Locate the cell with the specified text and output its (X, Y) center coordinate. 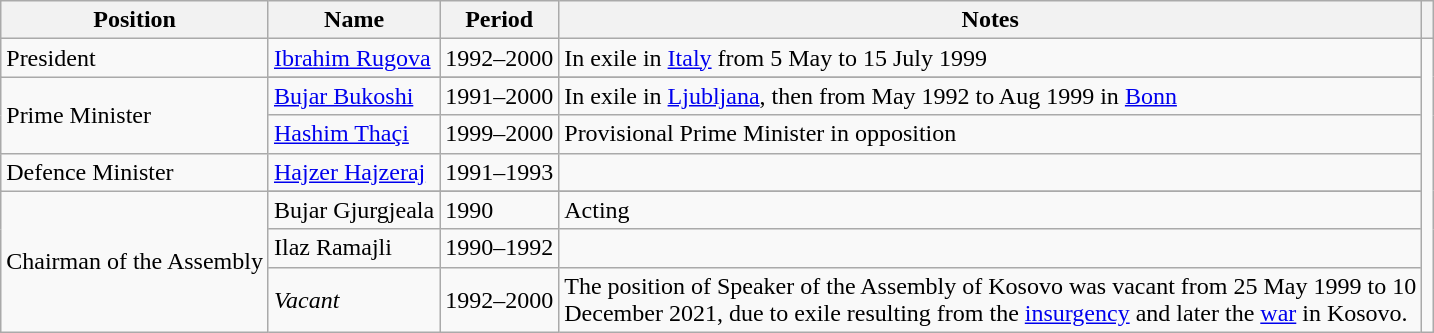
1999–2000 (500, 134)
1990 (500, 210)
Bujar Gjurgjeala (354, 210)
Hashim Thaçi (354, 134)
1991–2000 (500, 96)
Hajzer Hajzeraj (354, 172)
Defence Minister (135, 172)
Position (135, 20)
Name (354, 20)
Acting (990, 210)
President (135, 58)
In exile in Ljubljana, then from May 1992 to Aug 1999 in Bonn (990, 96)
Prime Minister (135, 115)
In exile in Italy from 5 May to 15 July 1999 (990, 58)
Period (500, 20)
Chairman of the Assembly (135, 262)
Notes (990, 20)
Bujar Bukoshi (354, 96)
1991–1993 (500, 172)
Vacant (354, 300)
1990–1992 (500, 248)
Ibrahim Rugova (354, 58)
Ilaz Ramajli (354, 248)
Provisional Prime Minister in opposition (990, 134)
